Scan for the cell matching the given text and deliver its (x, y) coordinate at center. 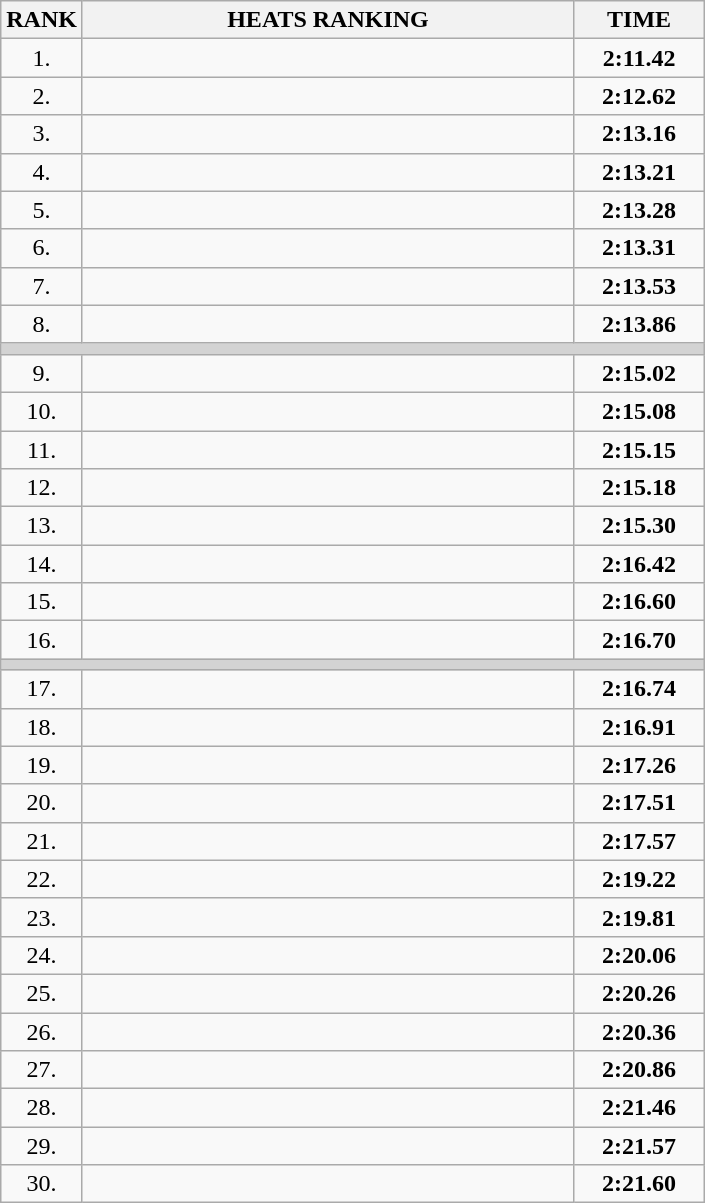
4. (42, 172)
2:20.26 (640, 993)
8. (42, 324)
2:15.15 (640, 449)
14. (42, 564)
15. (42, 602)
2:13.21 (640, 172)
2:16.60 (640, 602)
2:16.74 (640, 689)
22. (42, 879)
21. (42, 841)
3. (42, 134)
2:21.60 (640, 1184)
25. (42, 993)
RANK (42, 20)
1. (42, 58)
26. (42, 1031)
23. (42, 917)
2:13.31 (640, 248)
27. (42, 1070)
2:19.81 (640, 917)
10. (42, 411)
2:15.18 (640, 488)
28. (42, 1108)
2:12.62 (640, 96)
2:19.22 (640, 879)
5. (42, 210)
2:15.30 (640, 526)
17. (42, 689)
2:21.57 (640, 1146)
2:20.86 (640, 1070)
30. (42, 1184)
16. (42, 640)
11. (42, 449)
2. (42, 96)
2:20.06 (640, 955)
20. (42, 803)
2:13.53 (640, 286)
2:17.57 (640, 841)
12. (42, 488)
9. (42, 373)
2:16.91 (640, 727)
29. (42, 1146)
2:17.51 (640, 803)
13. (42, 526)
2:20.36 (640, 1031)
2:15.02 (640, 373)
TIME (640, 20)
2:16.70 (640, 640)
19. (42, 765)
2:13.16 (640, 134)
18. (42, 727)
2:16.42 (640, 564)
2:13.86 (640, 324)
2:17.26 (640, 765)
6. (42, 248)
HEATS RANKING (328, 20)
7. (42, 286)
2:15.08 (640, 411)
24. (42, 955)
2:13.28 (640, 210)
2:21.46 (640, 1108)
2:11.42 (640, 58)
